Output the (X, Y) coordinate of the center of the cell containing the given text.  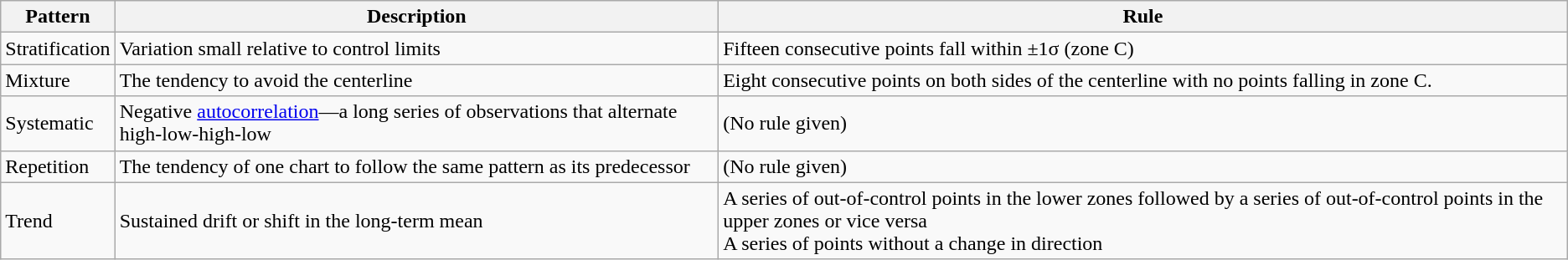
Eight consecutive points on both sides of the centerline with no points falling in zone C. (1143, 80)
The tendency to avoid the centerline (416, 80)
Pattern (58, 17)
Stratification (58, 48)
Variation small relative to control limits (416, 48)
The tendency of one chart to follow the same pattern as its predecessor (416, 166)
Sustained drift or shift in the long-term mean (416, 221)
Mixture (58, 80)
Trend (58, 221)
Description (416, 17)
Rule (1143, 17)
Fifteen consecutive points fall within ±1σ (zone C) (1143, 48)
Repetition (58, 166)
Systematic (58, 124)
Negative autocorrelation—a long series of observations that alternate high-low-high-low (416, 124)
